Pinpoint the cell where the given text exists, returning its (x, y) midpoint coordinate. 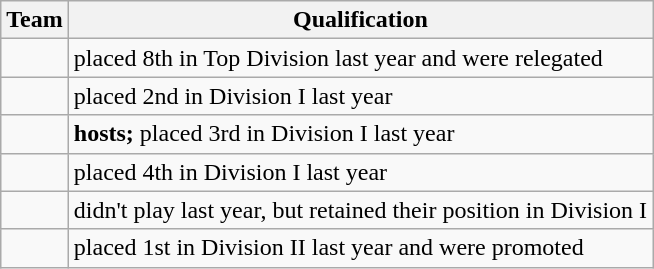
placed 4th in Division I last year (360, 172)
placed 8th in Top Division last year and were relegated (360, 58)
placed 2nd in Division I last year (360, 96)
Qualification (360, 20)
didn't play last year, but retained their position in Division I (360, 210)
Team (35, 20)
placed 1st in Division II last year and were promoted (360, 248)
hosts; placed 3rd in Division I last year (360, 134)
